Provide the [X, Y] coordinate of the cell's center where the given text is located.  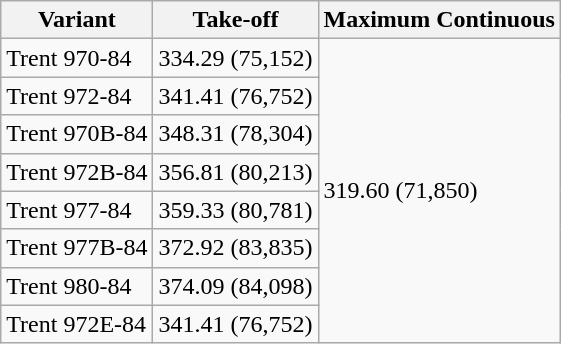
Trent 980-84 [77, 286]
319.60 (71,850) [439, 191]
Trent 972E-84 [77, 324]
Trent 972B-84 [77, 172]
359.33 (80,781) [236, 210]
Trent 977B-84 [77, 248]
374.09 (84,098) [236, 286]
372.92 (83,835) [236, 248]
Maximum Continuous [439, 20]
Variant [77, 20]
Trent 977-84 [77, 210]
Take-off [236, 20]
334.29 (75,152) [236, 58]
356.81 (80,213) [236, 172]
348.31 (78,304) [236, 134]
Trent 970-84 [77, 58]
Trent 972-84 [77, 96]
Trent 970B-84 [77, 134]
